Scan for the cell matching the given text and deliver its (X, Y) coordinate at center. 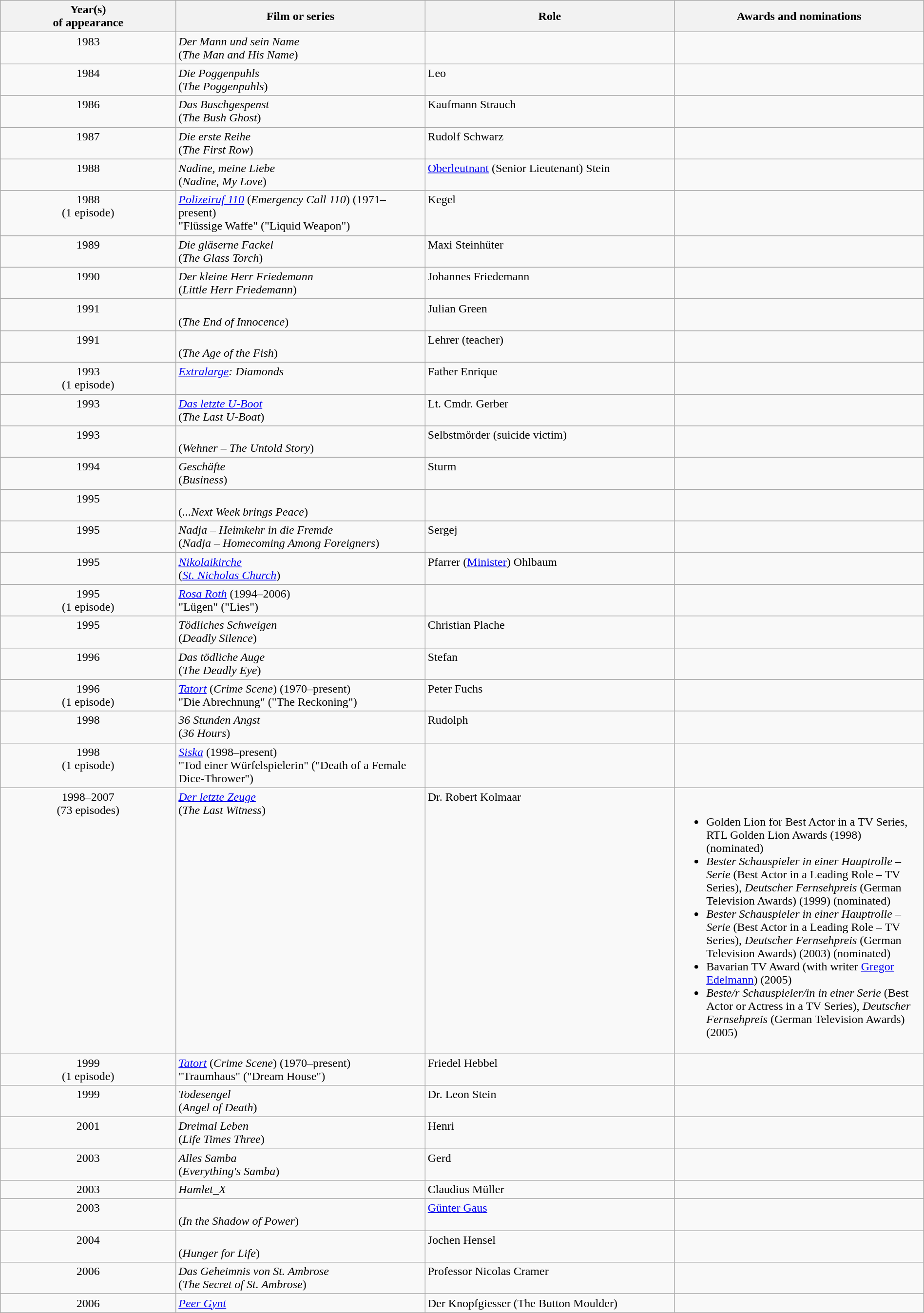
Peer Gynt (301, 1303)
Geschäfte(Business) (301, 474)
Sergej (550, 537)
2004 (88, 1247)
Friedel Hebbel (550, 1069)
Father Enrique (550, 378)
Julian Green (550, 315)
Gerd (550, 1164)
Sturm (550, 474)
1996 (88, 664)
1999 (88, 1101)
Nadja – Heimkehr in die Fremde(Nadja – Homecoming Among Foreigners) (301, 537)
Die gläserne Fackel(The Glass Torch) (301, 251)
Rosa Roth (1994–2006)"Lügen" ("Lies") (301, 600)
Year(s)of appearance (88, 17)
(In the Shadow of Power) (301, 1215)
Tatort (Crime Scene) (1970–present)"Traumhaus" ("Dream House") (301, 1069)
Nadine, meine Liebe(Nadine, My Love) (301, 174)
Claudius Müller (550, 1190)
Oberleutnant (Senior Lieutenant) Stein (550, 174)
(The Age of the Fish) (301, 346)
Lt. Cmdr. Gerber (550, 409)
1999(1 episode) (88, 1069)
36 Stunden Angst(36 Hours) (301, 727)
Selbstmörder (suicide victim) (550, 442)
1984 (88, 80)
Role (550, 17)
Jochen Hensel (550, 1247)
Nikolaikirche(St. Nicholas Church) (301, 568)
Tatort (Crime Scene) (1970–present)"Die Abrechnung" ("The Reckoning") (301, 695)
Awards and nominations (799, 17)
Dr. Robert Kolmaar (550, 920)
1987 (88, 143)
(...Next Week brings Peace) (301, 505)
Dreimal Leben(Life Times Three) (301, 1133)
Siska (1998–present)"Tod einer Würfelspielerin" ("Death of a Female Dice-Thrower") (301, 765)
Alles Samba(Everything's Samba) (301, 1164)
1996(1 episode) (88, 695)
Johannes Friedemann (550, 283)
(Wehner – The Untold Story) (301, 442)
1994 (88, 474)
Rudolph (550, 727)
Das tödliche Auge(The Deadly Eye) (301, 664)
Der Mann und sein Name(The Man and His Name) (301, 48)
Maxi Steinhüter (550, 251)
Der Knopfgiesser (The Button Moulder) (550, 1303)
Dr. Leon Stein (550, 1101)
Kegel (550, 213)
1988(1 episode) (88, 213)
Hamlet_X (301, 1190)
1989 (88, 251)
1986 (88, 111)
Extralarge: Diamonds (301, 378)
Film or series (301, 17)
Stefan (550, 664)
Rudolf Schwarz (550, 143)
1998 (88, 727)
Pfarrer (Minister) Ohlbaum (550, 568)
Lehrer (teacher) (550, 346)
Der kleine Herr Friedemann(Little Herr Friedemann) (301, 283)
Leo (550, 80)
1993(1 episode) (88, 378)
Kaufmann Strauch (550, 111)
Der letzte Zeuge(The Last Witness) (301, 920)
(Hunger for Life) (301, 1247)
Die erste Reihe(The First Row) (301, 143)
Todesengel(Angel of Death) (301, 1101)
Polizeiruf 110 (Emergency Call 110) (1971–present)"Flüssige Waffe" ("Liquid Weapon") (301, 213)
Tödliches Schweigen(Deadly Silence) (301, 632)
(The End of Innocence) (301, 315)
Die Poggenpuhls(The Poggenpuhls) (301, 80)
Professor Nicolas Cramer (550, 1278)
Günter Gaus (550, 1215)
1988 (88, 174)
2001 (88, 1133)
1998–2007(73 episodes) (88, 920)
Christian Plache (550, 632)
1990 (88, 283)
Das letzte U-Boot(The Last U-Boat) (301, 409)
Das Geheimnis von St. Ambrose(The Secret of St. Ambrose) (301, 1278)
1995(1 episode) (88, 600)
Das Buschgespenst(The Bush Ghost) (301, 111)
1998(1 episode) (88, 765)
Peter Fuchs (550, 695)
1983 (88, 48)
Henri (550, 1133)
